Output the (x, y) coordinate of the center of the cell containing the given text.  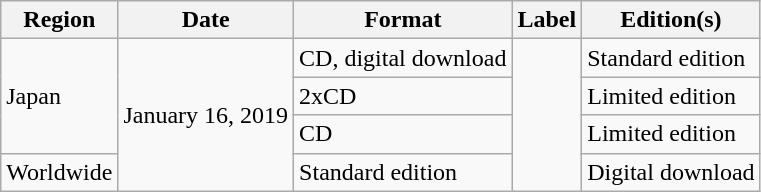
Format (403, 20)
Worldwide (60, 172)
Label (547, 20)
Edition(s) (671, 20)
CD, digital download (403, 58)
Region (60, 20)
January 16, 2019 (206, 115)
Date (206, 20)
CD (403, 134)
Japan (60, 96)
Digital download (671, 172)
2xCD (403, 96)
